Find where the given text appears and provide that cell's center as [x, y] coordinate. 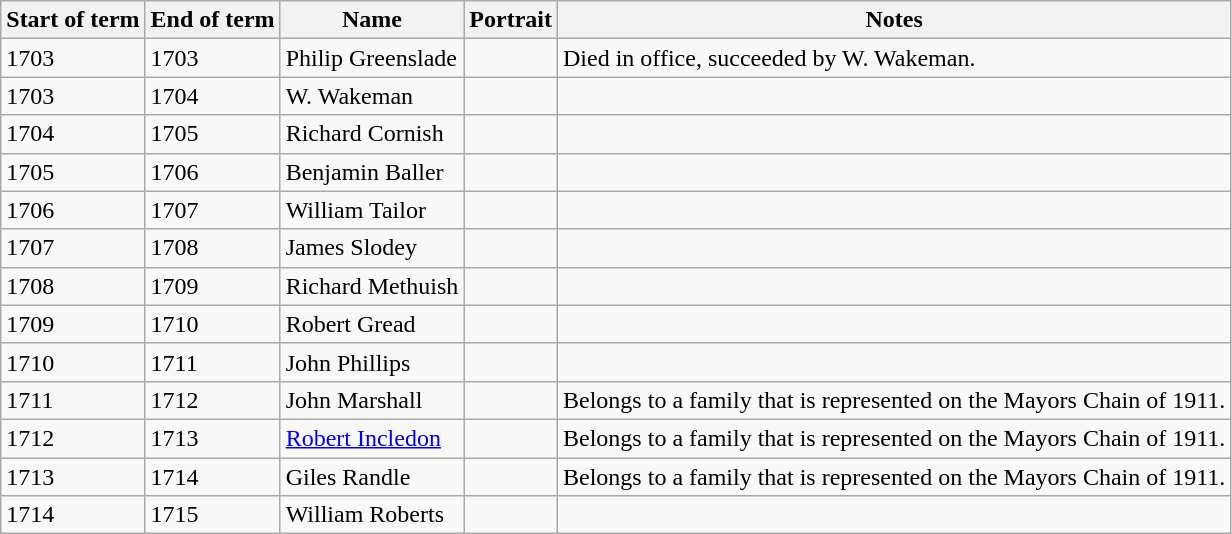
William Roberts [372, 515]
Name [372, 20]
Robert Gread [372, 324]
Portrait [511, 20]
Notes [894, 20]
W. Wakeman [372, 96]
1715 [212, 515]
Died in office, succeeded by W. Wakeman. [894, 58]
Robert Incledon [372, 438]
End of term [212, 20]
James Slodey [372, 248]
William Tailor [372, 210]
Giles Randle [372, 477]
Richard Cornish [372, 134]
Benjamin Baller [372, 172]
Richard Methuish [372, 286]
John Phillips [372, 362]
John Marshall [372, 400]
Start of term [73, 20]
Philip Greenslade [372, 58]
